Detect which cell encompasses the target text, then output its (X, Y) center coordinate. 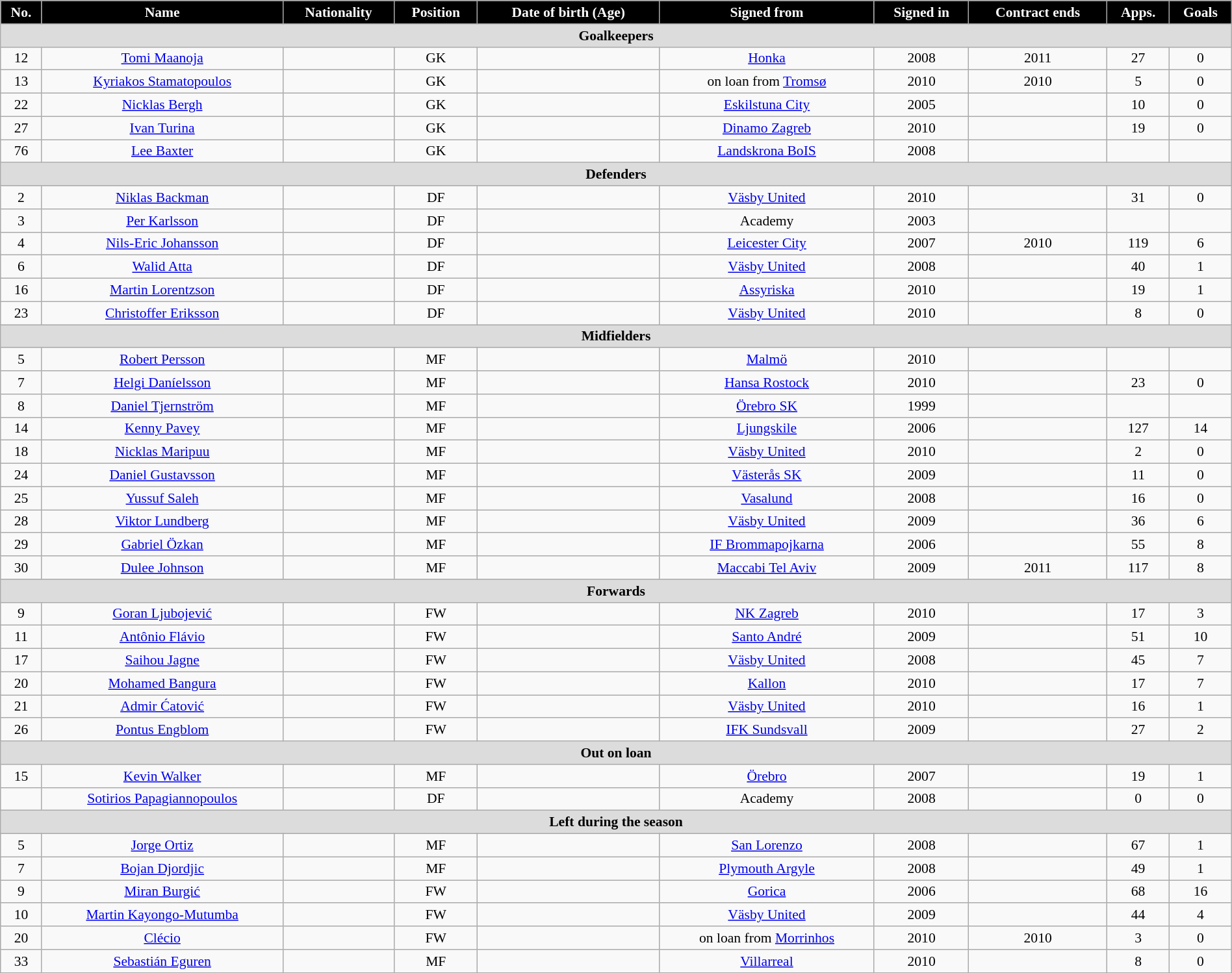
30 (21, 568)
Nils-Eric Johansson (162, 244)
Kenny Pavey (162, 429)
Jorge Ortiz (162, 846)
Ljungskile (767, 429)
Goran Ljubojević (162, 614)
Defenders (616, 175)
Gabriel Özkan (162, 545)
on loan from Morrinhos (767, 938)
Yussuf Saleh (162, 498)
Landskrona BoIS (767, 151)
55 (1138, 545)
Walid Atta (162, 267)
22 (21, 105)
Lee Baxter (162, 151)
Miran Burgić (162, 892)
45 (1138, 661)
15 (21, 776)
76 (21, 151)
Admir Ćatović (162, 707)
Nicklas Maripuu (162, 452)
Daniel Tjernström (162, 406)
Goals (1201, 12)
Kevin Walker (162, 776)
Name (162, 12)
Antônio Flávio (162, 637)
Örebro SK (767, 406)
25 (21, 498)
Contract ends (1038, 12)
Saihou Jagne (162, 661)
No. (21, 12)
Goalkeepers (616, 36)
Honka (767, 58)
San Lorenzo (767, 846)
Per Karlsson (162, 221)
2005 (921, 105)
Vasalund (767, 498)
Västerås SK (767, 475)
Pontus Engblom (162, 730)
Gorica (767, 892)
Helgi Daníelsson (162, 383)
Christoffer Eriksson (162, 313)
Date of birth (Age) (569, 12)
Bojan Djordjic (162, 868)
12 (21, 58)
26 (21, 730)
Position (436, 12)
Left during the season (616, 822)
Niklas Backman (162, 197)
Eskilstuna City (767, 105)
Leicester City (767, 244)
Dinamo Zagreb (767, 128)
2003 (921, 221)
Plymouth Argyle (767, 868)
67 (1138, 846)
18 (21, 452)
IFK Sundsvall (767, 730)
Out on loan (616, 753)
28 (21, 522)
Robert Persson (162, 360)
on loan from Tromsø (767, 82)
33 (21, 961)
Nationality (339, 12)
Santo André (767, 637)
1999 (921, 406)
40 (1138, 267)
68 (1138, 892)
Forwards (616, 591)
Tomi Maanoja (162, 58)
Sebastián Eguren (162, 961)
Martin Lorentzson (162, 290)
24 (21, 475)
Mohamed Bangura (162, 683)
Apps. (1138, 12)
Clécio (162, 938)
Martin Kayongo-Mutumba (162, 915)
Ivan Turina (162, 128)
Dulee Johnson (162, 568)
Kyriakos Stamatopoulos (162, 82)
Viktor Lundberg (162, 522)
31 (1138, 197)
117 (1138, 568)
Signed in (921, 12)
Villarreal (767, 961)
119 (1138, 244)
Kallon (767, 683)
49 (1138, 868)
Assyriska (767, 290)
Örebro (767, 776)
Nicklas Bergh (162, 105)
Midfielders (616, 336)
29 (21, 545)
13 (21, 82)
Maccabi Tel Aviv (767, 568)
44 (1138, 915)
NK Zagreb (767, 614)
Daniel Gustavsson (162, 475)
Hansa Rostock (767, 383)
21 (21, 707)
IF Brommapojkarna (767, 545)
36 (1138, 522)
Signed from (767, 12)
51 (1138, 637)
Sotirios Papagiannopoulos (162, 799)
Malmö (767, 360)
127 (1138, 429)
